Determine the (X, Y) coordinate at the center of the cell enclosing the given text.  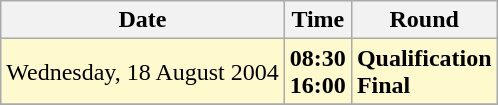
Date (143, 20)
Time (318, 20)
QualificationFinal (424, 72)
08:3016:00 (318, 72)
Wednesday, 18 August 2004 (143, 72)
Round (424, 20)
